Output the (X, Y) coordinate of the center of the cell containing the given text.  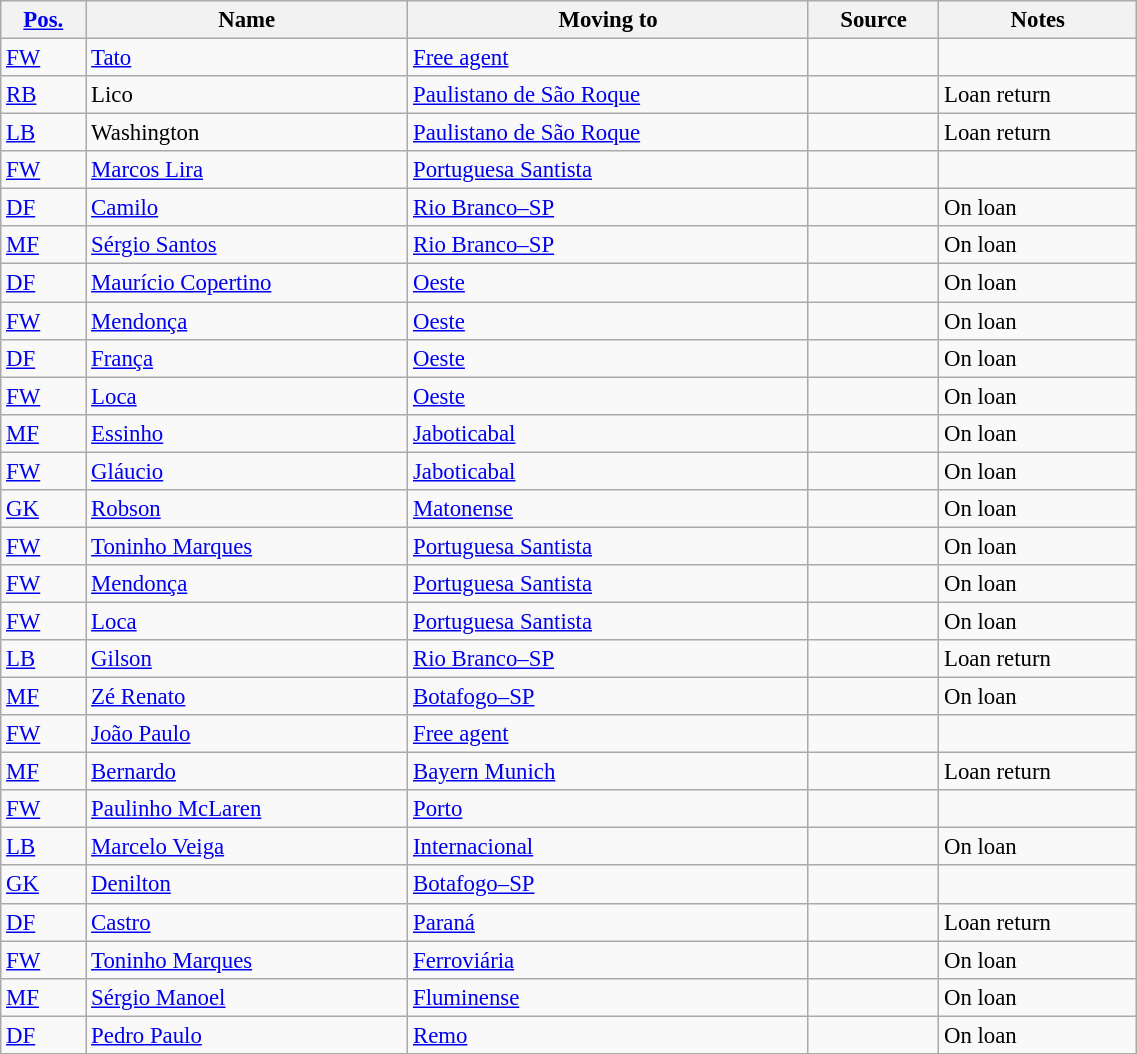
Internacional (608, 847)
Moving to (608, 20)
Sérgio Santos (247, 245)
Marcelo Veiga (247, 847)
Name (247, 20)
Washington (247, 133)
Source (873, 20)
Porto (608, 809)
Camilo (247, 208)
Notes (1038, 20)
Maurício Copertino (247, 283)
Zé Renato (247, 697)
Matonense (608, 509)
França (247, 358)
Robson (247, 509)
Bayern Munich (608, 772)
Pos. (44, 20)
Remo (608, 1035)
Gilson (247, 659)
Ferroviária (608, 960)
Marcos Lira (247, 170)
Paraná (608, 922)
Castro (247, 922)
Paulinho McLaren (247, 809)
João Paulo (247, 734)
Denilton (247, 885)
Essinho (247, 433)
Tato (247, 58)
Pedro Paulo (247, 1035)
Fluminense (608, 997)
RB (44, 95)
Bernardo (247, 772)
Sérgio Manoel (247, 997)
Gláucio (247, 471)
Lico (247, 95)
